Identify which cell holds the provided text, then report its (x, y) central coordinate. 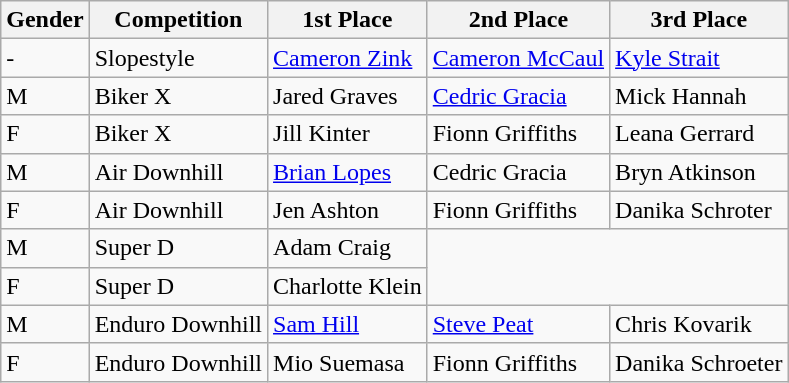
1st Place (348, 20)
Gender (45, 20)
Cameron McCaul (518, 58)
Steve Peat (518, 324)
Danika Schroter (699, 210)
2nd Place (518, 20)
Adam Craig (348, 248)
Jared Graves (348, 96)
3rd Place (699, 20)
Brian Lopes (348, 172)
Mio Suemasa (348, 362)
Mick Hannah (699, 96)
Slopestyle (178, 58)
- (45, 58)
Jill Kinter (348, 134)
Competition (178, 20)
Cameron Zink (348, 58)
Sam Hill (348, 324)
Leana Gerrard (699, 134)
Chris Kovarik (699, 324)
Charlotte Klein (348, 286)
Danika Schroeter (699, 362)
Kyle Strait (699, 58)
Jen Ashton (348, 210)
Bryn Atkinson (699, 172)
